Detect which cell encompasses the target text, then output its (x, y) center coordinate. 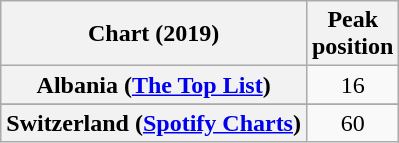
Switzerland (Spotify Charts) (154, 123)
16 (352, 85)
Chart (2019) (154, 34)
Peakposition (352, 34)
Albania (The Top List) (154, 85)
60 (352, 123)
